Identify which cell holds the provided text, then report its (X, Y) central coordinate. 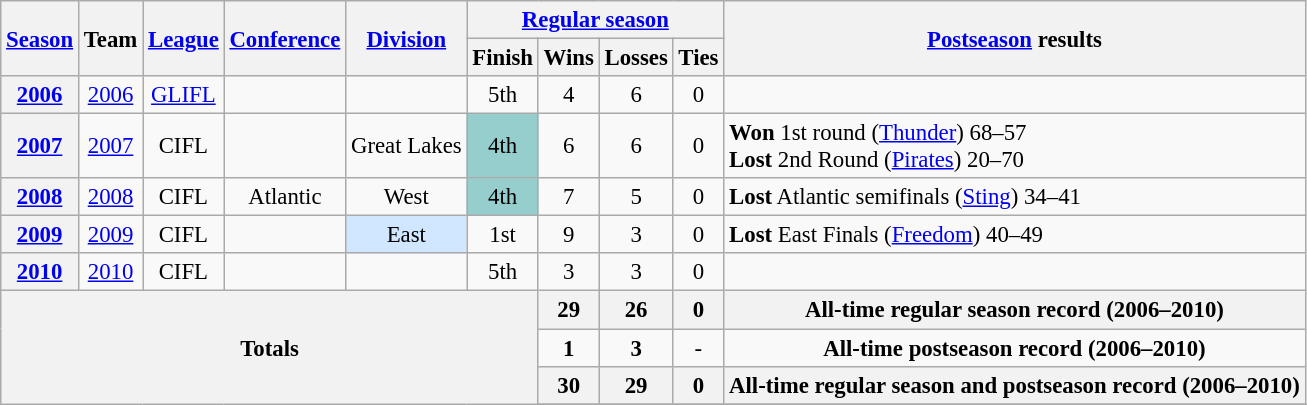
Team (110, 38)
Division (406, 38)
Postseason results (1014, 38)
7 (568, 197)
Wins (568, 58)
Regular season (596, 20)
All-time regular season and postseason record (2006–2010) (1014, 385)
30 (568, 385)
All-time postseason record (2006–2010) (1014, 348)
26 (636, 310)
Lost East Finals (Freedom) 40–49 (1014, 235)
Atlantic (285, 197)
Totals (270, 348)
Finish (502, 58)
Conference (285, 38)
East (406, 235)
Ties (698, 58)
- (698, 348)
All-time regular season record (2006–2010) (1014, 310)
1st (502, 235)
West (406, 197)
9 (568, 235)
1 (568, 348)
Season (40, 38)
League (184, 38)
Won 1st round (Thunder) 68–57Lost 2nd Round (Pirates) 20–70 (1014, 146)
4 (568, 95)
Losses (636, 58)
Lost Atlantic semifinals (Sting) 34–41 (1014, 197)
5 (636, 197)
GLIFL (184, 95)
Great Lakes (406, 146)
